From the cell containing the given text, extract its center point as (x, y) coordinate. 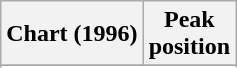
Peakposition (189, 34)
Chart (1996) (72, 34)
